Locate the cell with the specified text and output its [x, y] center coordinate. 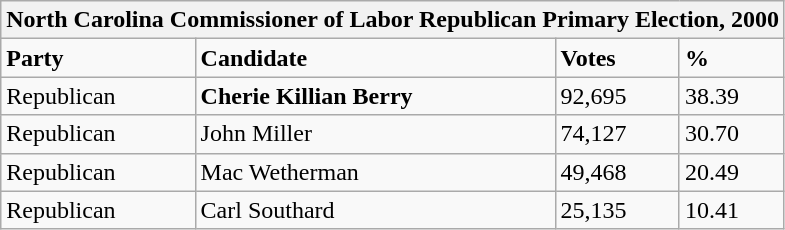
38.39 [732, 96]
Cherie Killian Berry [375, 96]
North Carolina Commissioner of Labor Republican Primary Election, 2000 [393, 20]
49,468 [617, 172]
Carl Southard [375, 210]
74,127 [617, 134]
30.70 [732, 134]
Votes [617, 58]
92,695 [617, 96]
Party [98, 58]
20.49 [732, 172]
Mac Wetherman [375, 172]
John Miller [375, 134]
10.41 [732, 210]
25,135 [617, 210]
% [732, 58]
Candidate [375, 58]
